Identify which cell holds the provided text, then report its [X, Y] central coordinate. 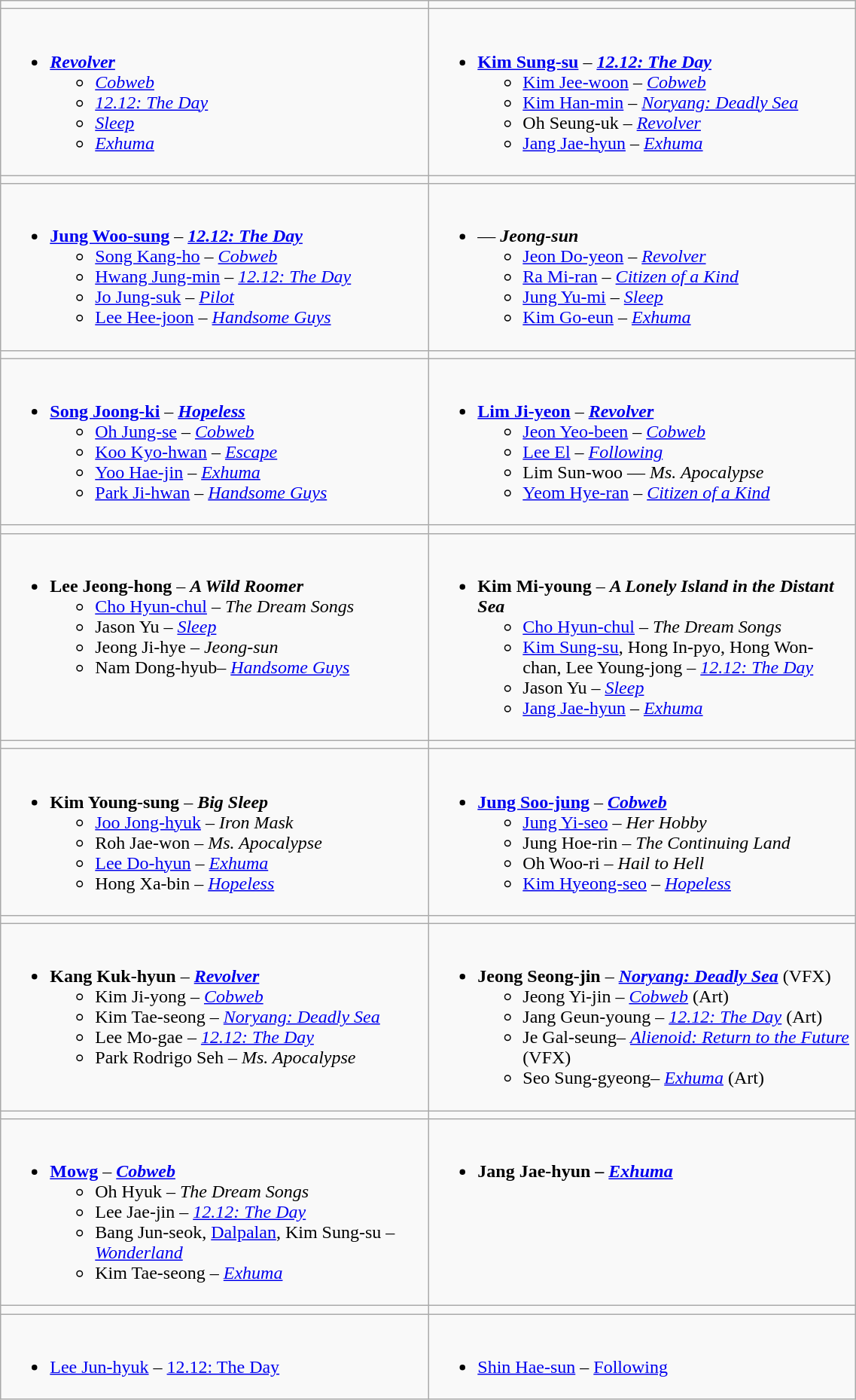
Kim Sung-su – 12.12: The DayKim Jee-woon – CobwebKim Han-min – Noryang: Deadly SeaOh Seung-uk – RevolverJang Jae-hyun – Exhuma [642, 92]
Kang Kuk-hyun – RevolverKim Ji-yong – CobwebKim Tae-seong – Noryang: Deadly SeaLee Mo-gae – 12.12: The DayPark Rodrigo Seh – Ms. Apocalypse [215, 1017]
Shin Hae-sun – Following [642, 1357]
Lee Jeong-hong – A Wild RoomerCho Hyun-chul – The Dream SongsJason Yu – Sleep Jeong Ji-hye – Jeong-sunNam Dong-hyub– Handsome Guys [215, 637]
— Jeong-sunJeon Do-yeon – RevolverRa Mi-ran – Citizen of a KindJung Yu-mi – SleepKim Go-eun – Exhuma [642, 267]
Jung Woo-sung – 12.12: The DaySong Kang-ho – CobwebHwang Jung-min – 12.12: The DayJo Jung-suk – PilotLee Hee-joon – Handsome Guys [215, 267]
Jang Jae-hyun – Exhuma [642, 1212]
Song Joong-ki – HopelessOh Jung-se – CobwebKoo Kyo-hwan – EscapeYoo Hae-jin – ExhumaPark Ji-hwan – Handsome Guys [215, 441]
RevolverCobweb12.12: The DaySleepExhuma [215, 92]
Jung Soo-jung – CobwebJung Yi-seo – Her HobbyJung Hoe-rin – The Continuing LandOh Woo-ri – Hail to HellKim Hyeong-seo – Hopeless [642, 831]
Mowg – CobwebOh Hyuk – The Dream SongsLee Jae-jin – 12.12: The DayBang Jun-seok, Dalpalan, Kim Sung-su – WonderlandKim Tae-seong – Exhuma [215, 1212]
Lim Ji-yeon – RevolverJeon Yeo-been – CobwebLee El – FollowingLim Sun-woo — Ms. ApocalypseYeom Hye-ran – Citizen of a Kind [642, 441]
Kim Young-sung – Big SleepJoo Jong-hyuk – Iron MaskRoh Jae-won – Ms. ApocalypseLee Do-hyun – ExhumaHong Xa-bin – Hopeless [215, 831]
Lee Jun-hyuk – 12.12: The Day [215, 1357]
